Extract the (X, Y) coordinate from the center of the cell holding the provided text.  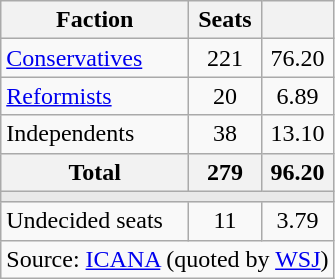
76.20 (298, 58)
11 (225, 221)
6.89 (298, 96)
221 (225, 58)
279 (225, 172)
3.79 (298, 221)
38 (225, 134)
96.20 (298, 172)
Independents (95, 134)
20 (225, 96)
Seats (225, 20)
Faction (95, 20)
Reformists (95, 96)
Total (95, 172)
13.10 (298, 134)
Undecided seats (95, 221)
Conservatives (95, 58)
Source: ICANA (quoted by WSJ) (168, 259)
